Detect which cell encompasses the target text, then output its [X, Y] center coordinate. 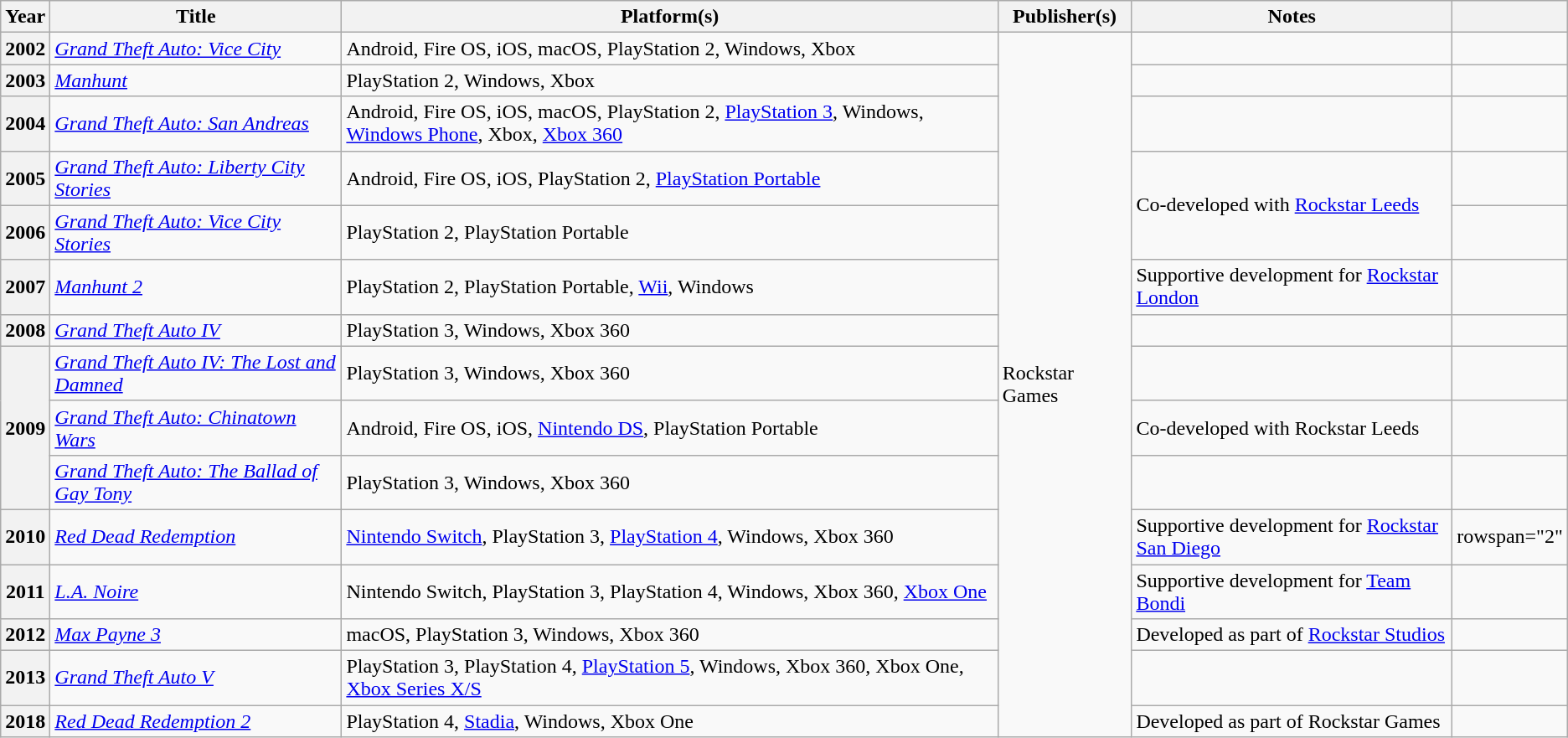
2018 [25, 721]
Developed as part of Rockstar Studios [1292, 635]
PlayStation 2, PlayStation Portable [670, 233]
PlayStation 4, Stadia, Windows, Xbox One [670, 721]
Title [196, 17]
Grand Theft Auto: The Ballad of Gay Tony [196, 483]
Notes [1292, 17]
Max Payne 3 [196, 635]
Android, Fire OS, iOS, macOS, PlayStation 2, PlayStation 3, Windows, Windows Phone, Xbox, Xbox 360 [670, 124]
2006 [25, 233]
2008 [25, 330]
rowspan="2" [1510, 536]
Grand Theft Auto: Vice City Stories [196, 233]
Nintendo Switch, PlayStation 3, PlayStation 4, Windows, Xbox 360, Xbox One [670, 591]
Manhunt 2 [196, 286]
Grand Theft Auto V [196, 679]
Grand Theft Auto IV [196, 330]
L.A. Noire [196, 591]
2009 [25, 427]
Grand Theft Auto: Liberty City Stories [196, 178]
2002 [25, 49]
Rockstar Games [1065, 385]
Grand Theft Auto: Chinatown Wars [196, 427]
2010 [25, 536]
Platform(s) [670, 17]
PlayStation 2, Windows, Xbox [670, 80]
2012 [25, 635]
Android, Fire OS, iOS, macOS, PlayStation 2, Windows, Xbox [670, 49]
2013 [25, 679]
2005 [25, 178]
Year [25, 17]
Nintendo Switch, PlayStation 3, PlayStation 4, Windows, Xbox 360 [670, 536]
2007 [25, 286]
Publisher(s) [1065, 17]
Supportive development for Rockstar London [1292, 286]
Red Dead Redemption [196, 536]
Android, Fire OS, iOS, Nintendo DS, PlayStation Portable [670, 427]
Red Dead Redemption 2 [196, 721]
Developed as part of Rockstar Games [1292, 721]
Grand Theft Auto IV: The Lost and Damned [196, 374]
Grand Theft Auto: San Andreas [196, 124]
PlayStation 2, PlayStation Portable, Wii, Windows [670, 286]
Grand Theft Auto: Vice City [196, 49]
macOS, PlayStation 3, Windows, Xbox 360 [670, 635]
Android, Fire OS, iOS, PlayStation 2, PlayStation Portable [670, 178]
2004 [25, 124]
2003 [25, 80]
Supportive development for Rockstar San Diego [1292, 536]
Supportive development for Team Bondi [1292, 591]
PlayStation 3, PlayStation 4, PlayStation 5, Windows, Xbox 360, Xbox One, Xbox Series X/S [670, 679]
2011 [25, 591]
Manhunt [196, 80]
